Locate the cell with the specified text and output its (x, y) center coordinate. 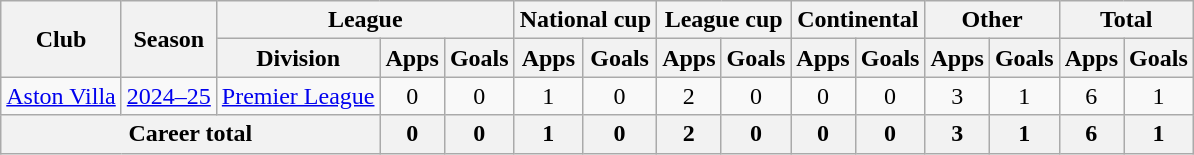
Career total (190, 134)
Season (168, 39)
Other (992, 20)
Continental (858, 20)
Club (62, 39)
Premier League (298, 96)
National cup (585, 20)
Aston Villa (62, 96)
Division (298, 58)
League cup (724, 20)
2024–25 (168, 96)
Total (1126, 20)
League (365, 20)
